Capture the cell that displays the provided text and extract its [x, y] central coordinate. 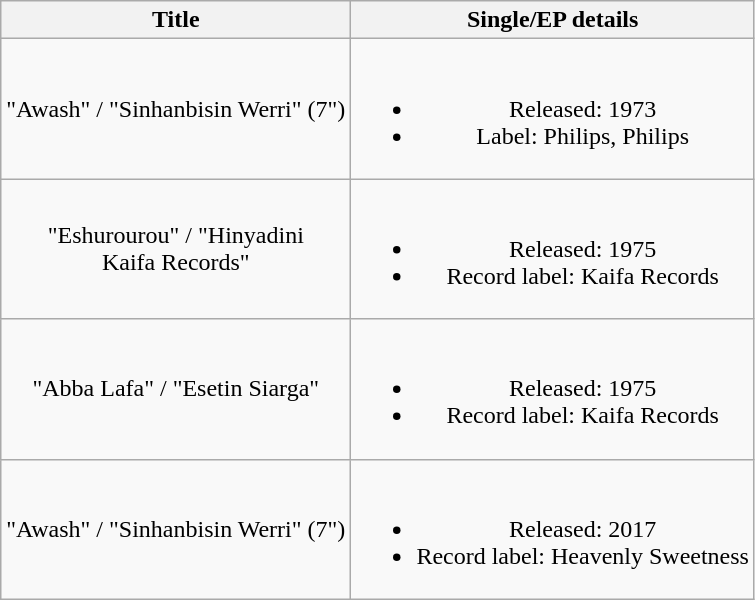
Released: 1973Label: Philips, Philips [553, 109]
"Abba Lafa" / "Esetin Siarga" [176, 389]
Title [176, 20]
"Eshurourou" / "HinyadiniKaifa Records" [176, 249]
Single/EP details [553, 20]
Released: 2017Record label: Heavenly Sweetness [553, 529]
